Extract the [X, Y] coordinate from the center of the cell holding the provided text.  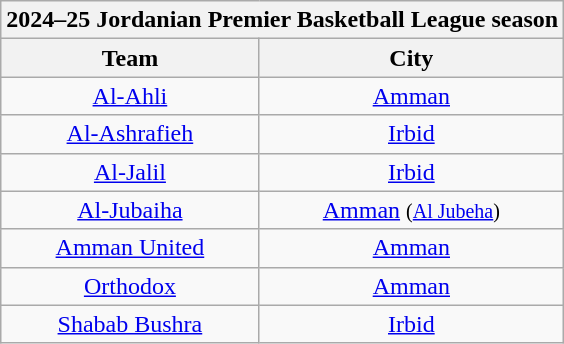
Al-Ahli [130, 96]
2024–25 Jordanian Premier Basketball League season [282, 20]
Al-Jubaiha [130, 210]
Team [130, 58]
Shabab Bushra [130, 324]
Amman United [130, 248]
Amman (Al Jubeha) [412, 210]
Al-Ashrafieh [130, 134]
Al-Jalil [130, 172]
City [412, 58]
Orthodox [130, 286]
